Identify which cell holds the provided text, then report its (x, y) central coordinate. 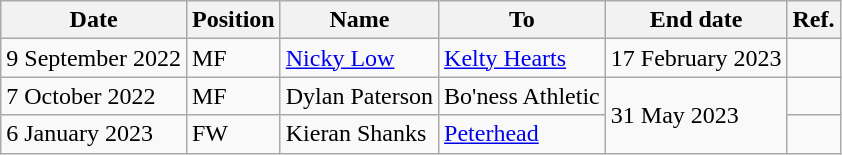
Date (94, 20)
Bo'ness Athletic (522, 96)
Name (359, 20)
Kieran Shanks (359, 134)
17 February 2023 (696, 58)
Kelty Hearts (522, 58)
7 October 2022 (94, 96)
Peterhead (522, 134)
FW (233, 134)
Position (233, 20)
Nicky Low (359, 58)
To (522, 20)
Ref. (814, 20)
31 May 2023 (696, 115)
End date (696, 20)
6 January 2023 (94, 134)
9 September 2022 (94, 58)
Dylan Paterson (359, 96)
